Identify which cell holds the provided text, then report its [x, y] central coordinate. 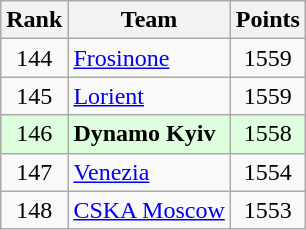
148 [34, 210]
Points [268, 20]
1554 [268, 172]
Team [149, 20]
Lorient [149, 96]
Venezia [149, 172]
Rank [34, 20]
Dynamo Kyiv [149, 134]
1558 [268, 134]
146 [34, 134]
Frosinone [149, 58]
147 [34, 172]
CSKA Moscow [149, 210]
144 [34, 58]
1553 [268, 210]
145 [34, 96]
